Extract the [x, y] coordinate from the center of the cell holding the provided text.  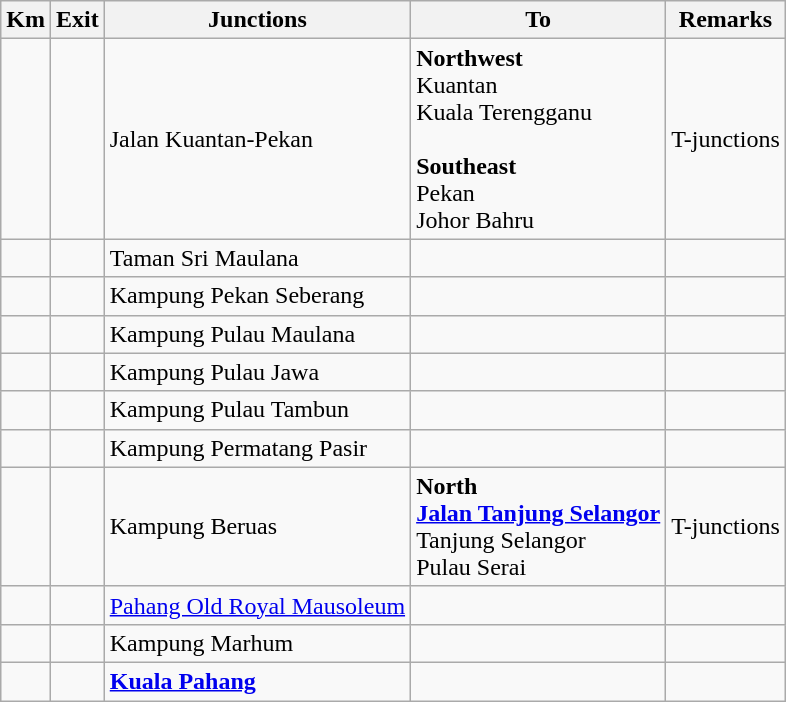
Kampung Pulau Jawa [257, 372]
Remarks [726, 20]
Kampung Pulau Maulana [257, 334]
Pahang Old Royal Mausoleum [257, 605]
Exit [77, 20]
Taman Sri Maulana [257, 258]
Kampung Beruas [257, 526]
Junctions [257, 20]
Km [26, 20]
Kampung Marhum [257, 643]
Kuala Pahang [257, 681]
Jalan Kuantan-Pekan [257, 139]
To [538, 20]
Kampung Pulau Tambun [257, 410]
North Jalan Tanjung SelangorTanjung SelangorPulau Serai [538, 526]
Kampung Permatang Pasir [257, 448]
Northwest Kuantan Kuala TerengganuSoutheast Pekan Johor Bahru [538, 139]
Kampung Pekan Seberang [257, 296]
